Detect which cell encompasses the target text, then output its (X, Y) center coordinate. 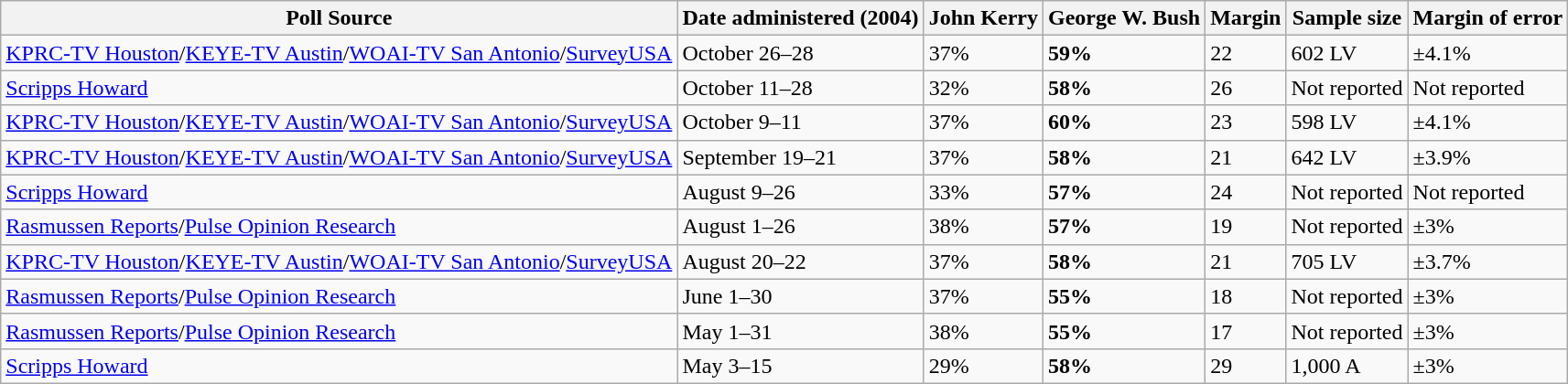
642 LV (1347, 157)
22 (1246, 53)
±3.7% (1488, 261)
October 11–28 (800, 88)
32% (983, 88)
±3.9% (1488, 157)
598 LV (1347, 123)
Sample size (1347, 18)
August 9–26 (800, 192)
John Kerry (983, 18)
August 1–26 (800, 227)
1,000 A (1347, 366)
23 (1246, 123)
Poll Source (339, 18)
George W. Bush (1124, 18)
602 LV (1347, 53)
60% (1124, 123)
18 (1246, 296)
October 9–11 (800, 123)
Date administered (2004) (800, 18)
Margin of error (1488, 18)
17 (1246, 331)
August 20–22 (800, 261)
September 19–21 (800, 157)
705 LV (1347, 261)
19 (1246, 227)
May 3–15 (800, 366)
29 (1246, 366)
59% (1124, 53)
26 (1246, 88)
October 26–28 (800, 53)
24 (1246, 192)
May 1–31 (800, 331)
33% (983, 192)
June 1–30 (800, 296)
29% (983, 366)
Margin (1246, 18)
